Return the (x, y) coordinate for the center point of the cell that contains the specified text.  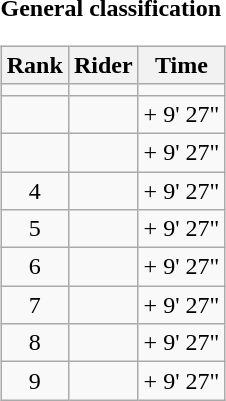
4 (34, 191)
Time (182, 65)
9 (34, 381)
7 (34, 305)
5 (34, 229)
Rank (34, 65)
8 (34, 343)
6 (34, 267)
Rider (103, 65)
